From the cell containing the given text, extract its center point as (X, Y) coordinate. 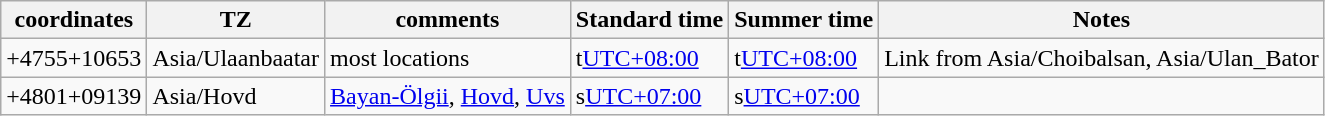
Summer time (804, 20)
Link from Asia/Choibalsan, Asia/Ulan_Bator (1102, 58)
TZ (236, 20)
+4755+10653 (74, 58)
Asia/Ulaanbaatar (236, 58)
Notes (1102, 20)
most locations (448, 58)
Asia/Hovd (236, 96)
coordinates (74, 20)
+4801+09139 (74, 96)
comments (448, 20)
Bayan-Ölgii, Hovd, Uvs (448, 96)
Standard time (649, 20)
